Identify which cell holds the provided text, then report its (X, Y) central coordinate. 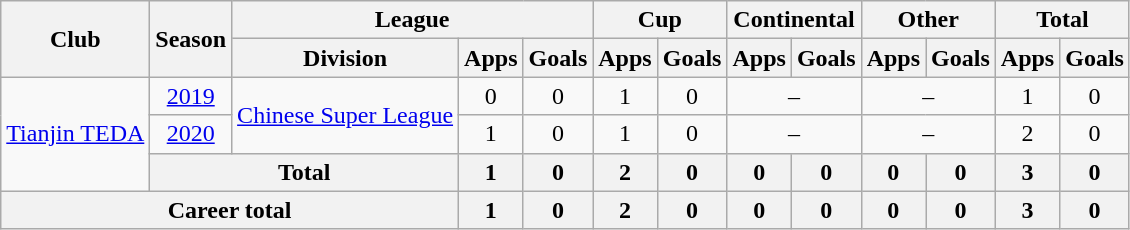
Continental (794, 20)
Cup (660, 20)
Career total (230, 210)
Division (346, 58)
Chinese Super League (346, 115)
Club (76, 39)
Tianjin TEDA (76, 134)
League (412, 20)
Season (191, 39)
Other (928, 20)
2020 (191, 134)
2019 (191, 96)
